Provide the (X, Y) coordinate of the cell's center where the given text is located.  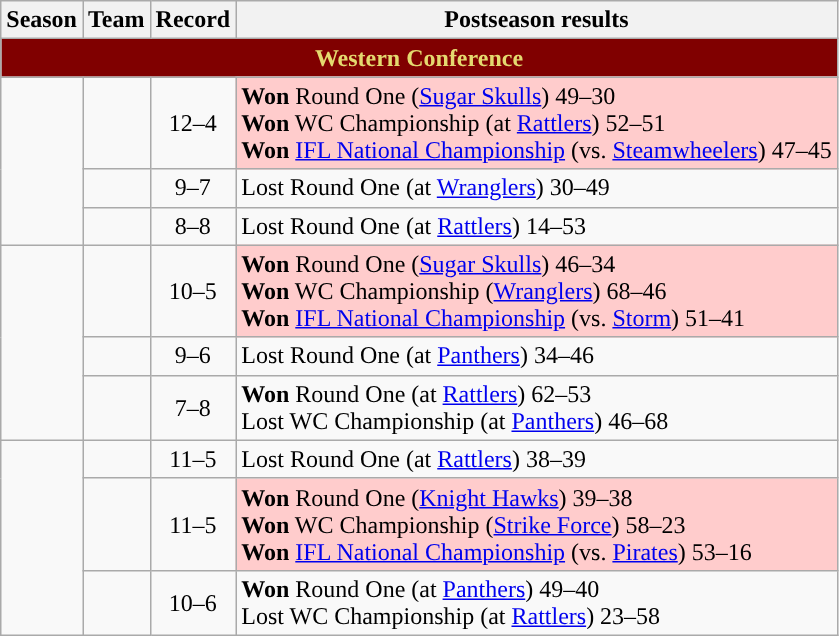
Lost Round One (at Rattlers) 14–53 (536, 226)
Western Conference (419, 58)
9–7 (193, 188)
Won Round One (Sugar Skulls) 49–30Won WC Championship (at Rattlers) 52–51Won IFL National Championship (vs. Steamwheelers) 47–45 (536, 123)
Lost Round One (at Wranglers) 30–49 (536, 188)
10–6 (193, 602)
Won Round One (at Panthers) 49–40Lost WC Championship (at Rattlers) 23–58 (536, 602)
Won Round One (Sugar Skulls) 46–34Won WC Championship (Wranglers) 68–46Won IFL National Championship (vs. Storm) 51–41 (536, 291)
12–4 (193, 123)
10–5 (193, 291)
7–8 (193, 408)
Won Round One (at Rattlers) 62–53Lost WC Championship (at Panthers) 46–68 (536, 408)
Postseason results (536, 20)
Won Round One (Knight Hawks) 39–38Won WC Championship (Strike Force) 58–23Won IFL National Championship (vs. Pirates) 53–16 (536, 524)
Team (116, 20)
Season (42, 20)
Lost Round One (at Rattlers) 38–39 (536, 459)
9–6 (193, 356)
Lost Round One (at Panthers) 34–46 (536, 356)
8–8 (193, 226)
Record (193, 20)
